Scan for the cell matching the given text and deliver its (x, y) coordinate at center. 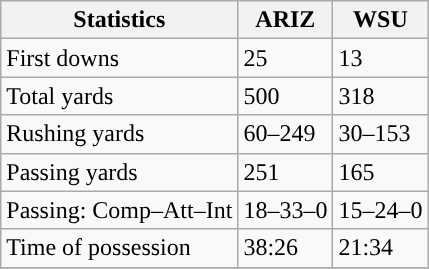
60–249 (286, 134)
Rushing yards (120, 134)
WSU (380, 20)
21:34 (380, 248)
Time of possession (120, 248)
Passing yards (120, 172)
ARIZ (286, 20)
500 (286, 96)
Passing: Comp–Att–Int (120, 210)
Statistics (120, 20)
38:26 (286, 248)
318 (380, 96)
25 (286, 58)
13 (380, 58)
Total yards (120, 96)
15–24–0 (380, 210)
30–153 (380, 134)
165 (380, 172)
251 (286, 172)
First downs (120, 58)
18–33–0 (286, 210)
